Locate the cell with the specified text and output its (X, Y) center coordinate. 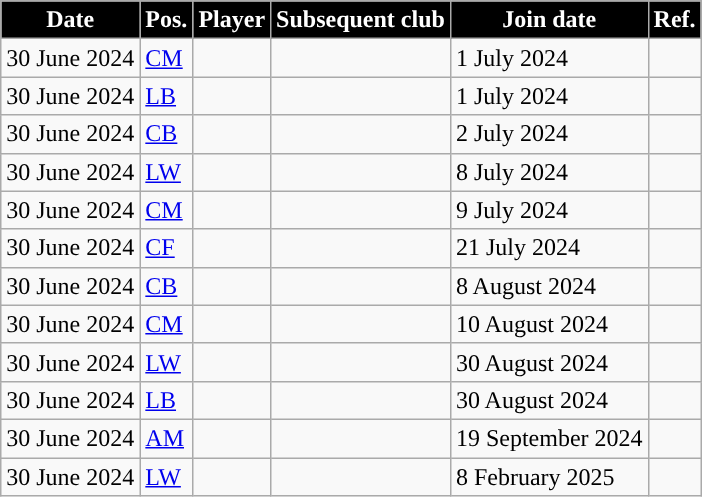
CF (166, 248)
8 July 2024 (549, 172)
Date (70, 20)
9 July 2024 (549, 210)
2 July 2024 (549, 134)
8 August 2024 (549, 286)
21 July 2024 (549, 248)
Ref. (674, 20)
8 February 2025 (549, 477)
AM (166, 438)
Subsequent club (361, 20)
Join date (549, 20)
Player (232, 20)
19 September 2024 (549, 438)
10 August 2024 (549, 324)
Pos. (166, 20)
